Identify which cell holds the provided text, then report its [X, Y] central coordinate. 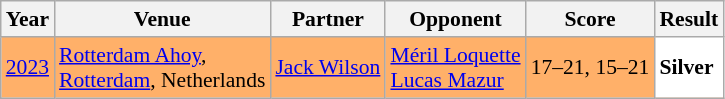
Result [688, 19]
Venue [162, 19]
17–21, 15–21 [590, 68]
Silver [688, 68]
Opponent [455, 19]
Score [590, 19]
2023 [28, 68]
Jack Wilson [328, 68]
Méril Loquette Lucas Mazur [455, 68]
Year [28, 19]
Partner [328, 19]
Rotterdam Ahoy,Rotterdam, Netherlands [162, 68]
